Return (x, y) of the center of cell containing provided text 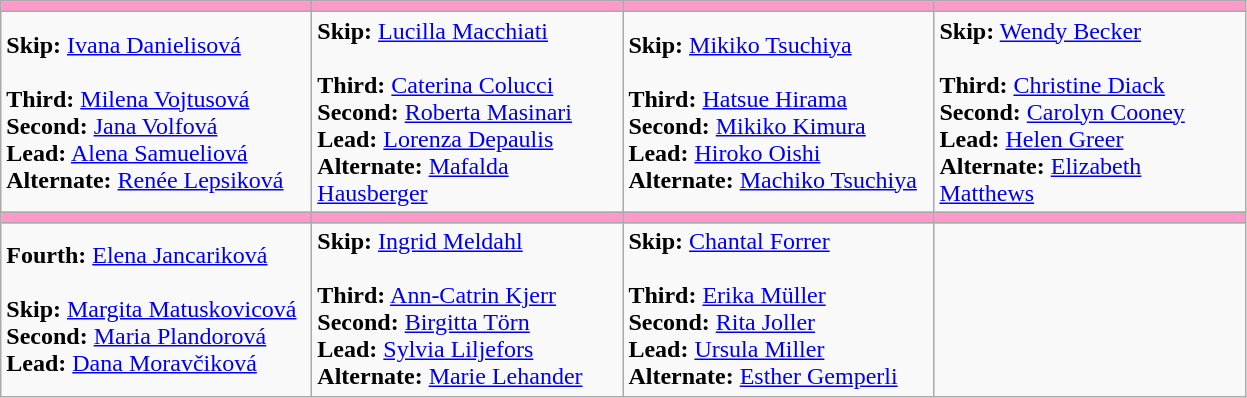
Skip: Wendy BeckerThird: Christine Diack Second: Carolyn Cooney Lead: Helen Greer Alternate: Elizabeth Matthews (1090, 112)
Skip: Ivana DanielisováThird: Milena Vojtusová Second: Jana Volfová Lead: Alena Samueliová Alternate: Renée Lepsiková (156, 112)
Skip: Chantal ForrerThird: Erika Müller Second: Rita Joller Lead: Ursula Miller Alternate: Esther Gemperli (778, 310)
Skip: Ingrid MeldahlThird: Ann-Catrin Kjerr Second: Birgitta Törn Lead: Sylvia Liljefors Alternate: Marie Lehander (468, 310)
Skip: Lucilla MacchiatiThird: Caterina Colucci Second: Roberta Masinari Lead: Lorenza Depaulis Alternate: Mafalda Hausberger (468, 112)
Skip: Mikiko TsuchiyaThird: Hatsue Hirama Second: Mikiko Kimura Lead: Hiroko Oishi Alternate: Machiko Tsuchiya (778, 112)
Fourth: Elena JancarikováSkip: Margita Matuskovicová Second: Maria Plandorová Lead: Dana Moravčiková (156, 310)
